Find where the given text appears and provide that cell's center as [X, Y] coordinate. 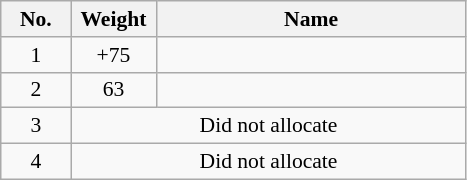
Name [311, 19]
1 [36, 55]
Weight [114, 19]
2 [36, 90]
+75 [114, 55]
63 [114, 90]
No. [36, 19]
4 [36, 162]
3 [36, 126]
